Locate the cell with the specified text and output its [X, Y] center coordinate. 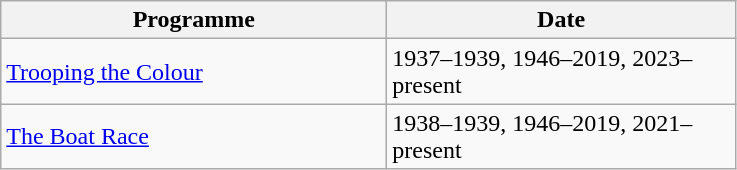
Trooping the Colour [194, 72]
1937–1939, 1946–2019, 2023–present [562, 72]
Programme [194, 20]
1938–1939, 1946–2019, 2021–present [562, 136]
Date [562, 20]
The Boat Race [194, 136]
